Detect which cell encompasses the target text, then output its [x, y] center coordinate. 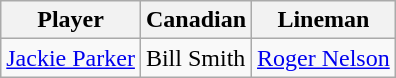
Canadian [196, 20]
Lineman [324, 20]
Roger Nelson [324, 58]
Player [71, 20]
Jackie Parker [71, 58]
Bill Smith [196, 58]
